For the text-containing cell, return its midpoint in (X, Y) coordinate format. 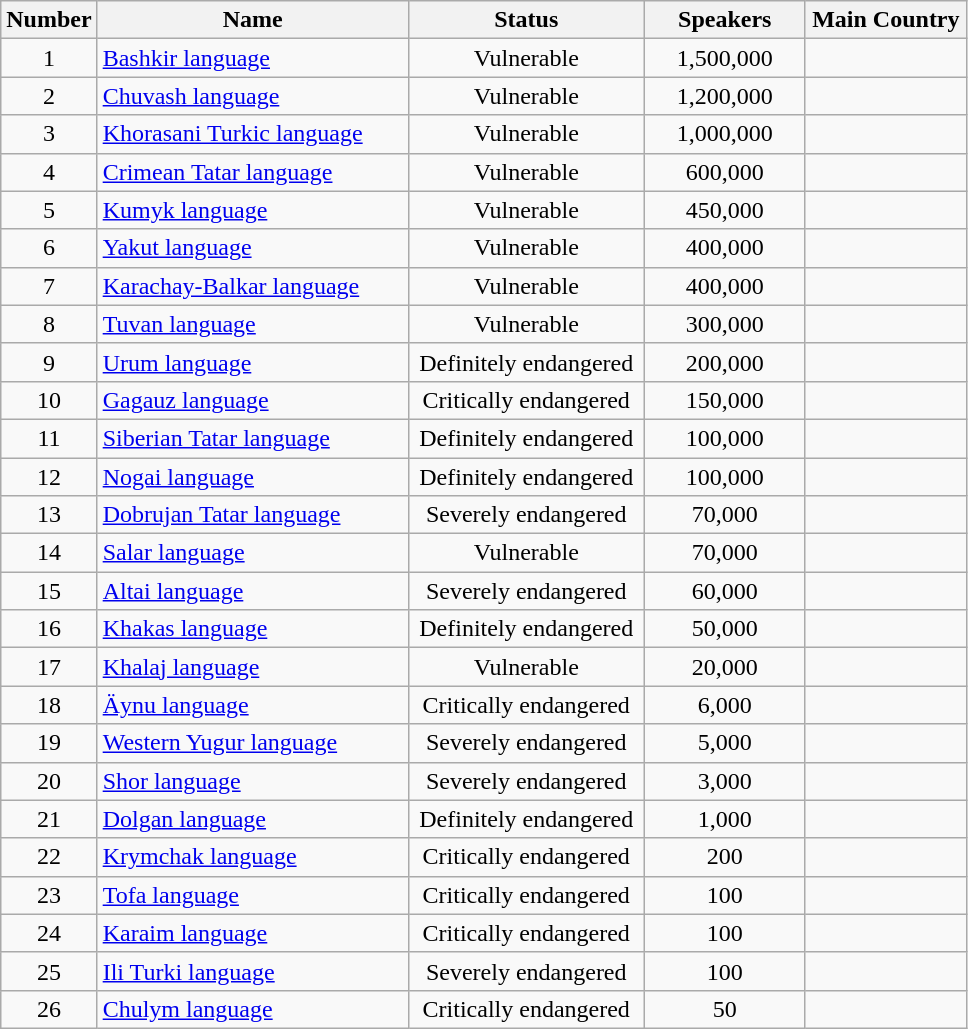
6 (49, 248)
22 (49, 857)
Dolgan language (252, 819)
Krymchak language (252, 857)
25 (49, 971)
12 (49, 477)
60,000 (724, 591)
Altai language (252, 591)
18 (49, 705)
15 (49, 591)
3 (49, 134)
Name (252, 20)
150,000 (724, 400)
1,000,000 (724, 134)
Ili Turki language (252, 971)
23 (49, 895)
Siberian Tatar language (252, 438)
Status (526, 20)
14 (49, 553)
9 (49, 362)
2 (49, 96)
200 (724, 857)
6,000 (724, 705)
Salar language (252, 553)
Karachay-Balkar language (252, 286)
Western Yugur language (252, 743)
300,000 (724, 324)
1 (49, 58)
Gagauz language (252, 400)
Khalaj language (252, 667)
Tofa language (252, 895)
26 (49, 1009)
Khakas language (252, 629)
1,200,000 (724, 96)
3,000 (724, 781)
16 (49, 629)
Dobrujan Tatar language (252, 515)
Chuvash language (252, 96)
13 (49, 515)
1,500,000 (724, 58)
Kumyk language (252, 210)
10 (49, 400)
Yakut language (252, 248)
Tuvan language (252, 324)
600,000 (724, 172)
Main Country (886, 20)
200,000 (724, 362)
Urum language (252, 362)
7 (49, 286)
8 (49, 324)
17 (49, 667)
50,000 (724, 629)
20 (49, 781)
Crimean Tatar language (252, 172)
50 (724, 1009)
Äynu language (252, 705)
5 (49, 210)
Speakers (724, 20)
Number (49, 20)
1,000 (724, 819)
Chulym language (252, 1009)
450,000 (724, 210)
20,000 (724, 667)
Nogai language (252, 477)
21 (49, 819)
Karaim language (252, 933)
24 (49, 933)
4 (49, 172)
11 (49, 438)
19 (49, 743)
Khorasani Turkic language (252, 134)
Shor language (252, 781)
Bashkir language (252, 58)
5,000 (724, 743)
